Search for the cell housing the specified text and yield its (X, Y) center coordinate. 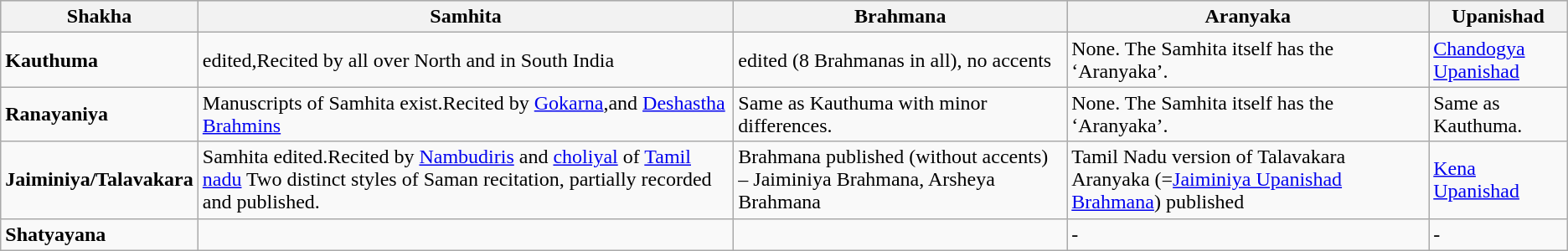
Manuscripts of Samhita exist.Recited by Gokarna,and Deshastha Brahmins (466, 114)
Tamil Nadu version of Talavakara Aranyaka (=Jaiminiya Upanishad Brahmana) published (1248, 180)
edited,Recited by all over North and in South India (466, 60)
Jaiminiya/Talavakara (100, 180)
Same as Kauthuma. (1498, 114)
edited (8 Brahmanas in all), no accents (900, 60)
Samhita (466, 17)
Upanishad (1498, 17)
Aranyaka (1248, 17)
Same as Kauthuma with minor differences. (900, 114)
Chandogya Upanishad (1498, 60)
Shakha (100, 17)
Kauthuma (100, 60)
Shatyayana (100, 234)
Brahmana published (without accents) – Jaiminiya Brahmana, Arsheya Brahmana (900, 180)
Ranayaniya (100, 114)
Kena Upanishad (1498, 180)
Brahmana (900, 17)
Samhita edited.Recited by Nambudiris and choliyal of Tamil nadu Two distinct styles of Saman recitation, partially recorded and published. (466, 180)
